Return the [x, y] coordinate for the center point of the cell that contains the specified text.  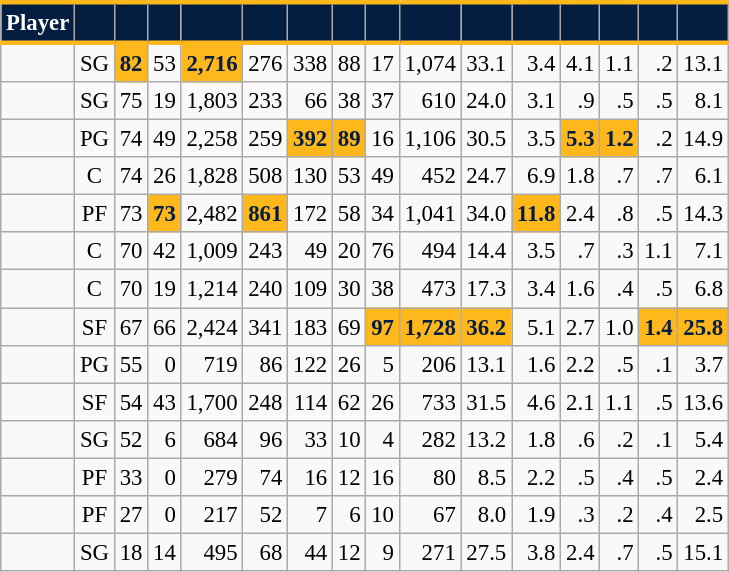
76 [382, 251]
109 [310, 289]
.6 [580, 439]
276 [266, 62]
2,482 [212, 214]
5.1 [536, 327]
233 [266, 101]
80 [430, 477]
14.4 [486, 251]
37 [382, 101]
2.5 [703, 515]
271 [430, 552]
6.8 [703, 289]
43 [164, 402]
1.0 [620, 327]
1.9 [536, 515]
75 [130, 101]
494 [430, 251]
1,728 [430, 327]
2.1 [580, 402]
9 [382, 552]
240 [266, 289]
Player [38, 22]
1,828 [212, 176]
31.5 [486, 402]
14.9 [703, 139]
172 [310, 214]
.9 [580, 101]
7.1 [703, 251]
58 [348, 214]
341 [266, 327]
82 [130, 62]
18 [130, 552]
55 [130, 364]
495 [212, 552]
1,074 [430, 62]
8.0 [486, 515]
27.5 [486, 552]
15.1 [703, 552]
86 [266, 364]
6.9 [536, 176]
2,716 [212, 62]
473 [430, 289]
2.7 [580, 327]
17.3 [486, 289]
68 [266, 552]
34 [382, 214]
2,424 [212, 327]
34.0 [486, 214]
.8 [620, 214]
733 [430, 402]
282 [430, 439]
279 [212, 477]
14 [164, 552]
4 [382, 439]
13.2 [486, 439]
69 [348, 327]
243 [266, 251]
508 [266, 176]
1.4 [658, 327]
122 [310, 364]
1,009 [212, 251]
719 [212, 364]
44 [310, 552]
89 [348, 139]
62 [348, 402]
14.3 [703, 214]
88 [348, 62]
30.5 [486, 139]
452 [430, 176]
5.3 [580, 139]
36.2 [486, 327]
24.7 [486, 176]
338 [310, 62]
42 [164, 251]
30 [348, 289]
3.8 [536, 552]
17 [382, 62]
8.1 [703, 101]
24.0 [486, 101]
20 [348, 251]
1,803 [212, 101]
392 [310, 139]
114 [310, 402]
13.6 [703, 402]
25.8 [703, 327]
1,106 [430, 139]
610 [430, 101]
248 [266, 402]
8.5 [486, 477]
7 [310, 515]
2,258 [212, 139]
54 [130, 402]
684 [212, 439]
96 [266, 439]
3.1 [536, 101]
33.1 [486, 62]
183 [310, 327]
3.7 [703, 364]
5.4 [703, 439]
4.6 [536, 402]
217 [212, 515]
1,214 [212, 289]
861 [266, 214]
206 [430, 364]
27 [130, 515]
97 [382, 327]
1.2 [620, 139]
5 [382, 364]
1,041 [430, 214]
6.1 [703, 176]
130 [310, 176]
4.1 [580, 62]
1,700 [212, 402]
11.8 [536, 214]
259 [266, 139]
